Detect which cell encompasses the target text, then output its (X, Y) center coordinate. 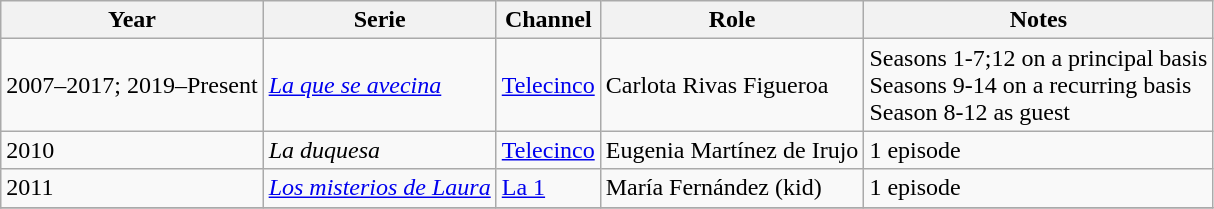
Eugenia Martínez de Irujo (732, 150)
Carlota Rivas Figueroa (732, 85)
Notes (1038, 20)
Channel (548, 20)
La duquesa (380, 150)
La 1 (548, 188)
2010 (132, 150)
Seasons 1-7;12 on a principal basisSeasons 9-14 on a recurring basisSeason 8-12 as guest (1038, 85)
Role (732, 20)
2011 (132, 188)
2007–2017; 2019–Present (132, 85)
Los misterios de Laura (380, 188)
Serie (380, 20)
Year (132, 20)
La que se avecina (380, 85)
María Fernández (kid) (732, 188)
